Pinpoint the cell where the given text exists, returning its [x, y] midpoint coordinate. 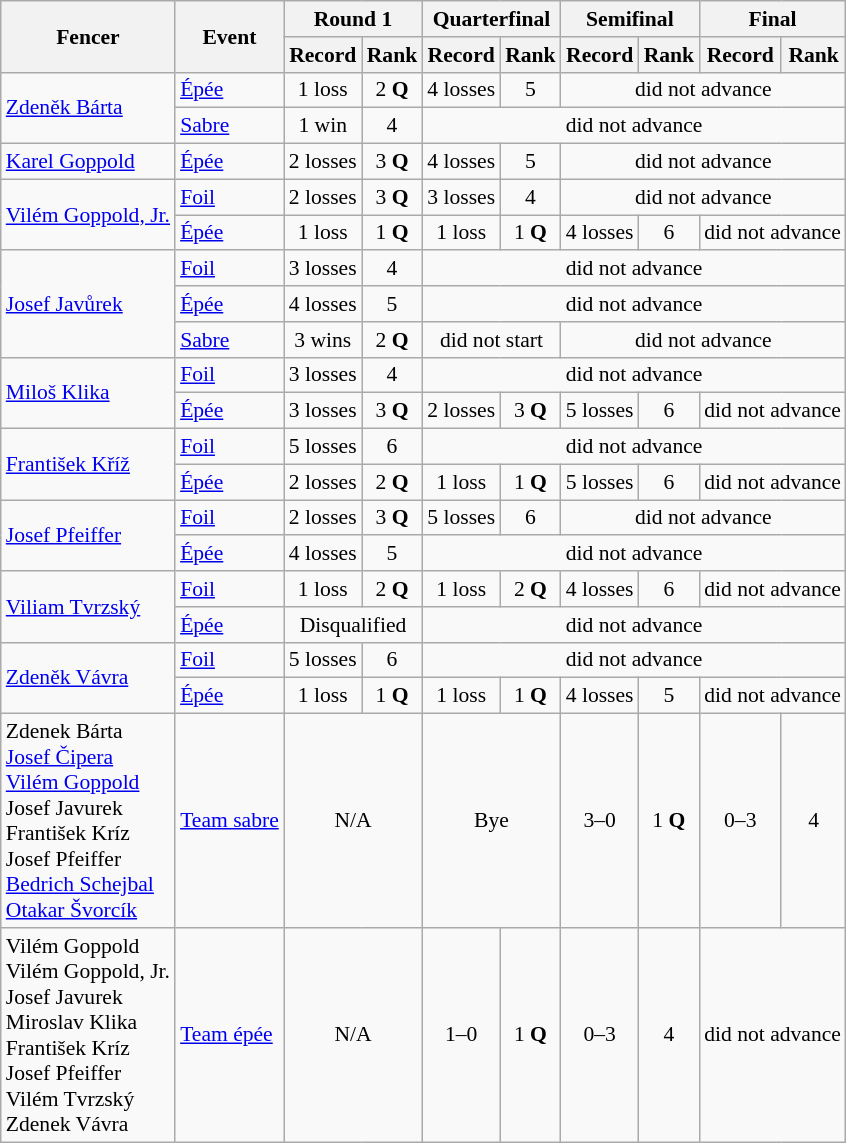
did not start [491, 340]
František Kříž [88, 464]
Round 1 [353, 19]
Semifinal [630, 19]
Team épée [230, 1035]
Karel Goppold [88, 162]
Zdenek Bárta Josef Čipera Vilém Goppold Josef Javurek František Kríz Josef Pfeiffer Bedrich Schejbal Otakar Švorcík [88, 821]
Fencer [88, 36]
Disqualified [353, 625]
Josef Javůrek [88, 304]
3–0 [600, 821]
Miloš Klika [88, 392]
Josef Pfeiffer [88, 536]
Vilém Goppold, Jr. [88, 214]
Event [230, 36]
Zdeněk Vávra [88, 678]
1–0 [461, 1035]
Viliam Tvrzský [88, 606]
Team sabre [230, 821]
Bye [491, 821]
3 wins [323, 340]
1 win [323, 126]
Quarterfinal [491, 19]
Final [772, 19]
Vilém Goppold Vilém Goppold, Jr. Josef Javurek Miroslav Klika František Kríz Josef Pfeiffer Vilém Tvrzský Zdenek Vávra [88, 1035]
Zdeněk Bárta [88, 108]
